Locate the cell with the specified text and output its [X, Y] center coordinate. 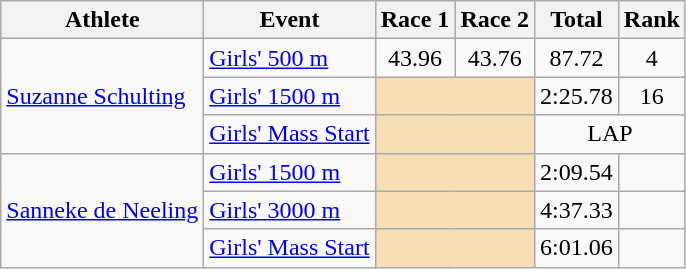
LAP [610, 134]
Sanneke de Neeling [102, 210]
Girls' 500 m [290, 58]
43.96 [415, 58]
Girls' 3000 m [290, 210]
Total [577, 20]
Athlete [102, 20]
2:25.78 [577, 96]
87.72 [577, 58]
43.76 [495, 58]
4:37.33 [577, 210]
Rank [652, 20]
Suzanne Schulting [102, 96]
16 [652, 96]
2:09.54 [577, 172]
Event [290, 20]
Race 1 [415, 20]
Race 2 [495, 20]
6:01.06 [577, 248]
4 [652, 58]
